Scan for the cell matching the given text and deliver its (x, y) coordinate at center. 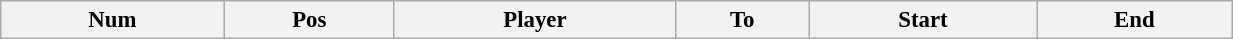
End (1134, 20)
Start (923, 20)
Player (534, 20)
To (742, 20)
Num (112, 20)
Pos (309, 20)
